Pinpoint the cell where the given text exists, returning its [X, Y] midpoint coordinate. 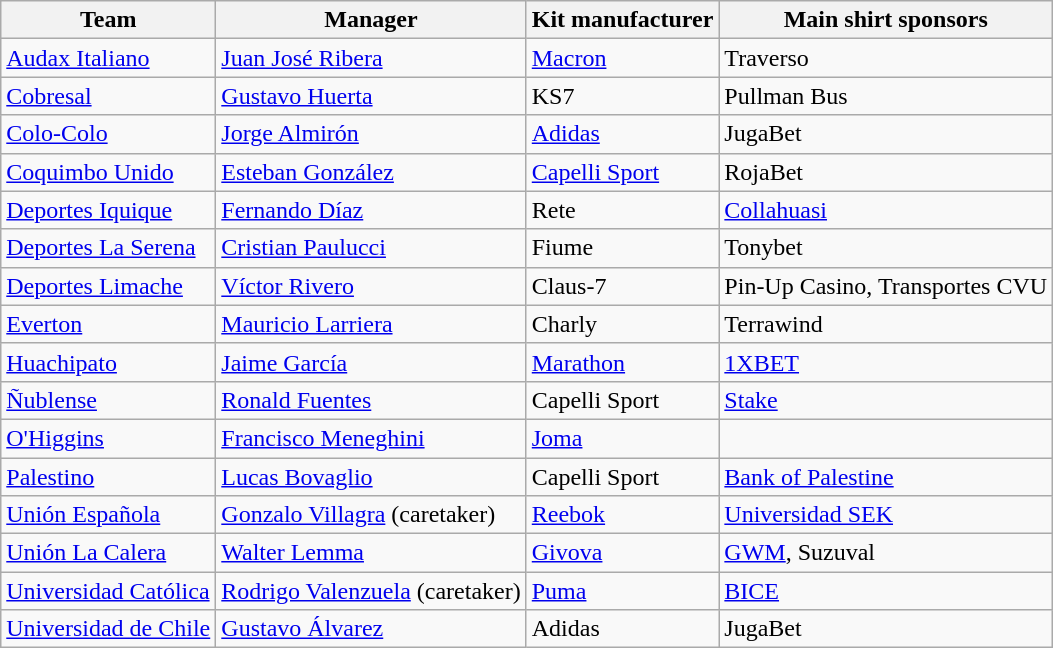
Universidad SEK [886, 515]
Collahuasi [886, 210]
Charly [622, 324]
Jaime García [371, 362]
Walter Lemma [371, 553]
Team [108, 20]
Juan José Ribera [371, 58]
Marathon [622, 362]
Stake [886, 400]
Joma [622, 438]
Tonybet [886, 248]
Deportes Limache [108, 286]
Colo-Colo [108, 134]
Everton [108, 324]
Pin-Up Casino, Transportes CVU [886, 286]
Ronald Fuentes [371, 400]
Universidad de Chile [108, 629]
Víctor Rivero [371, 286]
Rodrigo Valenzuela (caretaker) [371, 591]
Unión Española [108, 515]
Mauricio Larriera [371, 324]
Esteban González [371, 172]
Cristian Paulucci [371, 248]
Universidad Católica [108, 591]
Fernando Díaz [371, 210]
Gustavo Álvarez [371, 629]
Macron [622, 58]
Rete [622, 210]
GWM, Suzuval [886, 553]
Reebok [622, 515]
1XBET [886, 362]
Main shirt sponsors [886, 20]
Lucas Bovaglio [371, 477]
Deportes Iquique [108, 210]
Puma [622, 591]
Jorge Almirón [371, 134]
Audax Italiano [108, 58]
Kit manufacturer [622, 20]
Cobresal [108, 96]
BICE [886, 591]
Givova [622, 553]
Gustavo Huerta [371, 96]
Ñublense [108, 400]
Terrawind [886, 324]
Pullman Bus [886, 96]
KS7 [622, 96]
Unión La Calera [108, 553]
Gonzalo Villagra (caretaker) [371, 515]
O'Higgins [108, 438]
Francisco Meneghini [371, 438]
Deportes La Serena [108, 248]
Manager [371, 20]
Traverso [886, 58]
Claus-7 [622, 286]
Bank of Palestine [886, 477]
Huachipato [108, 362]
Fiume [622, 248]
Coquimbo Unido [108, 172]
Palestino [108, 477]
RojaBet [886, 172]
